Capture the cell that displays the provided text and extract its (X, Y) central coordinate. 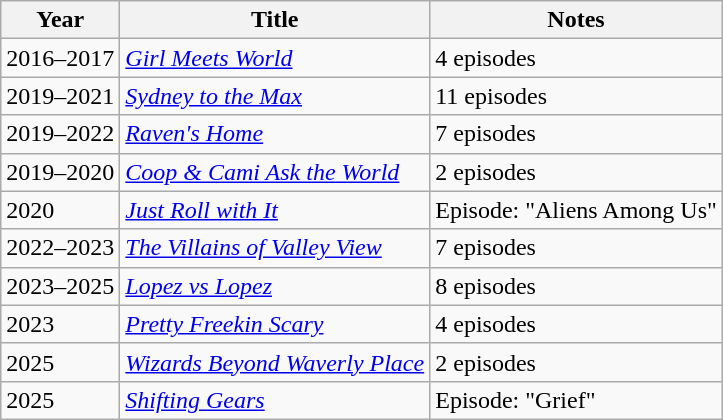
Just Roll with It (275, 210)
2022–2023 (60, 248)
The Villains of Valley View (275, 248)
Shifting Gears (275, 400)
Sydney to the Max (275, 96)
2020 (60, 210)
11 episodes (576, 96)
Girl Meets World (275, 58)
Title (275, 20)
Pretty Freekin Scary (275, 324)
Year (60, 20)
Episode: "Aliens Among Us" (576, 210)
Wizards Beyond Waverly Place (275, 362)
2019–2022 (60, 134)
Raven's Home (275, 134)
Coop & Cami Ask the World (275, 172)
2016–2017 (60, 58)
2019–2021 (60, 96)
2019–2020 (60, 172)
Notes (576, 20)
Episode: "Grief" (576, 400)
2023 (60, 324)
2023–2025 (60, 286)
Lopez vs Lopez (275, 286)
8 episodes (576, 286)
